Extract the (X, Y) coordinate from the center of the cell holding the provided text.  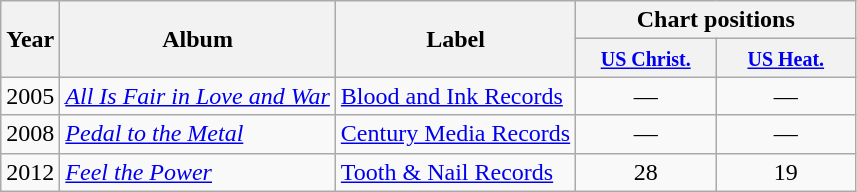
US Heat. (786, 58)
Pedal to the Metal (198, 134)
Blood and Ink Records (455, 96)
2008 (30, 134)
Album (198, 39)
19 (786, 172)
28 (646, 172)
Feel the Power (198, 172)
All Is Fair in Love and War (198, 96)
Chart positions (716, 20)
2012 (30, 172)
2005 (30, 96)
Year (30, 39)
Label (455, 39)
Tooth & Nail Records (455, 172)
US Christ. (646, 58)
Century Media Records (455, 134)
